For the text-containing cell, return its midpoint in (X, Y) coordinate format. 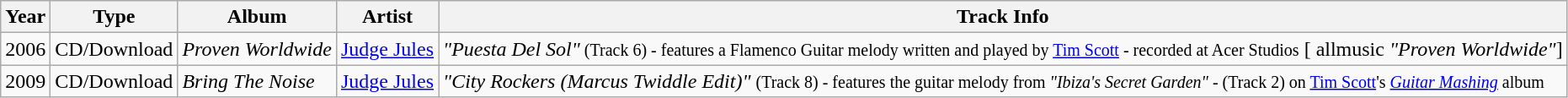
Artist (387, 17)
2009 (25, 81)
Proven Worldwide (258, 49)
Year (25, 17)
Bring The Noise (258, 81)
Type (115, 17)
Album (258, 17)
2006 (25, 49)
Track Info (1004, 17)
